Pinpoint the cell where the given text exists, returning its (X, Y) midpoint coordinate. 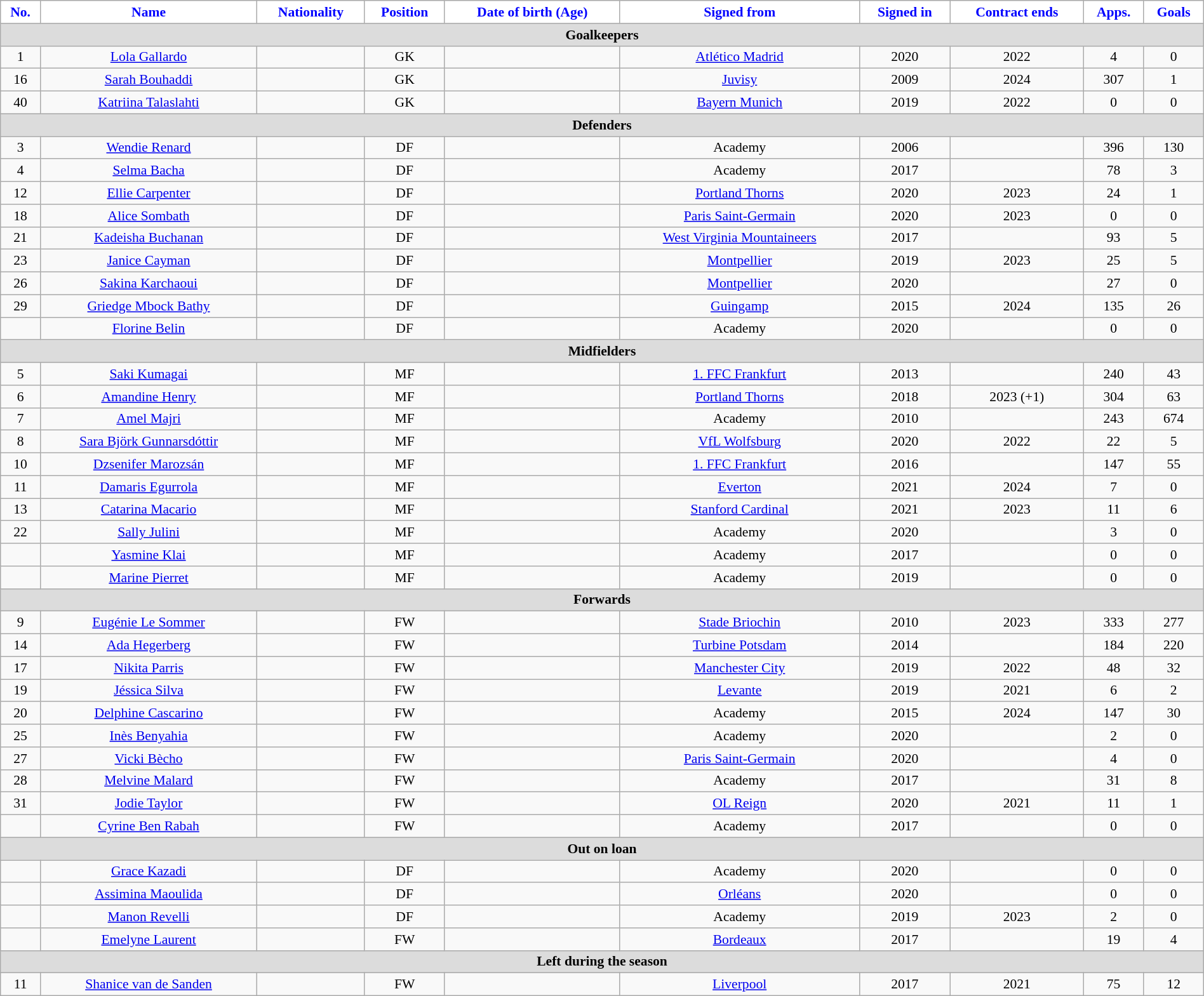
Ellie Carpenter (149, 193)
18 (20, 216)
Liverpool (739, 985)
40 (20, 103)
Left during the season (602, 962)
674 (1174, 419)
21 (20, 238)
Sally Julini (149, 533)
Goals (1174, 12)
130 (1174, 148)
240 (1114, 374)
2016 (904, 465)
Emelyne Laurent (149, 940)
Sarah Bouhaddi (149, 80)
Goalkeepers (602, 35)
Juvisy (739, 80)
Jodie Taylor (149, 804)
Nationality (311, 12)
Defenders (602, 125)
Shanice van de Sanden (149, 985)
16 (20, 80)
Jéssica Silva (149, 691)
2018 (904, 397)
Out on loan (602, 849)
Midfielders (602, 352)
Amandine Henry (149, 397)
Delphine Cascarino (149, 714)
Lola Gallardo (149, 57)
23 (20, 261)
Yasmine Klai (149, 555)
17 (20, 668)
Amel Majri (149, 419)
220 (1174, 646)
Sakina Karchaoui (149, 284)
Everton (739, 487)
10 (20, 465)
Griedge Mbock Bathy (149, 306)
Damaris Egurrola (149, 487)
Guingamp (739, 306)
OL Reign (739, 804)
43 (1174, 374)
Bordeaux (739, 940)
Nikita Parris (149, 668)
Saki Kumagai (149, 374)
Signed in (904, 12)
29 (20, 306)
Stade Briochin (739, 623)
Eugénie Le Sommer (149, 623)
93 (1114, 238)
Katriina Talaslahti (149, 103)
Manon Revelli (149, 917)
55 (1174, 465)
9 (20, 623)
Alice Sombath (149, 216)
2013 (904, 374)
30 (1174, 714)
Grace Kazadi (149, 872)
24 (1114, 193)
Bayern Munich (739, 103)
14 (20, 646)
Manchester City (739, 668)
277 (1174, 623)
20 (20, 714)
304 (1114, 397)
Turbine Potsdam (739, 646)
Vicki Bècho (149, 759)
2009 (904, 80)
Selma Bacha (149, 171)
Stanford Cardinal (739, 510)
32 (1174, 668)
307 (1114, 80)
Marine Pierret (149, 578)
2006 (904, 148)
2014 (904, 646)
Cyrine Ben Rabah (149, 827)
West Virginia Mountaineers (739, 238)
184 (1114, 646)
333 (1114, 623)
78 (1114, 171)
135 (1114, 306)
Sara Björk Gunnarsdóttir (149, 442)
Kadeisha Buchanan (149, 238)
396 (1114, 148)
63 (1174, 397)
Catarina Macario (149, 510)
28 (20, 781)
Date of birth (Age) (532, 12)
Name (149, 12)
No. (20, 12)
Atlético Madrid (739, 57)
48 (1114, 668)
2023 (+1) (1017, 397)
Ada Hegerberg (149, 646)
13 (20, 510)
75 (1114, 985)
Apps. (1114, 12)
Contract ends (1017, 12)
Assimina Maoulida (149, 894)
Wendie Renard (149, 148)
Inès Benyahia (149, 736)
Dzsenifer Marozsán (149, 465)
Orléans (739, 894)
Signed from (739, 12)
243 (1114, 419)
Levante (739, 691)
Forwards (602, 600)
Janice Cayman (149, 261)
VfL Wolfsburg (739, 442)
Position (405, 12)
Melvine Malard (149, 781)
Florine Belin (149, 329)
